Find where the given text appears and provide that cell's center as [X, Y] coordinate. 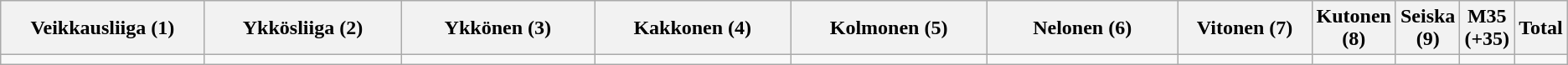
Nelonen (6) [1082, 28]
Veikkausliiga (1) [102, 28]
Total [1541, 28]
Kakkonen (4) [693, 28]
Seiska (9) [1427, 28]
Vitonen (7) [1245, 28]
Kutonen (8) [1354, 28]
Ykkönen (3) [498, 28]
Kolmonen (5) [889, 28]
M35 (+35) [1488, 28]
Ykkösliiga (2) [303, 28]
